Determine the [X, Y] coordinate at the center of the cell enclosing the given text.  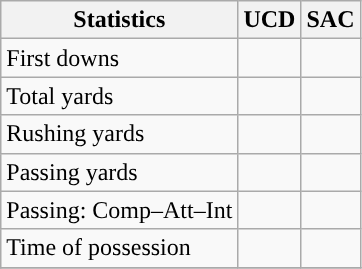
Time of possession [120, 248]
First downs [120, 58]
UCD [270, 20]
Rushing yards [120, 134]
Passing: Comp–Att–Int [120, 210]
SAC [330, 20]
Passing yards [120, 172]
Total yards [120, 96]
Statistics [120, 20]
